Locate the cell with the specified text and output its [x, y] center coordinate. 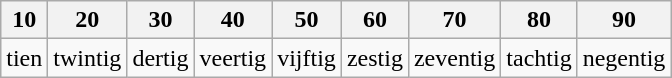
veertig [233, 58]
80 [539, 20]
dertig [160, 58]
90 [624, 20]
20 [88, 20]
30 [160, 20]
vijftig [307, 58]
tien [24, 58]
zestig [374, 58]
zeventig [454, 58]
40 [233, 20]
10 [24, 20]
negentig [624, 58]
tachtig [539, 58]
50 [307, 20]
60 [374, 20]
70 [454, 20]
twintig [88, 58]
